Identify which cell holds the provided text, then report its [X, Y] central coordinate. 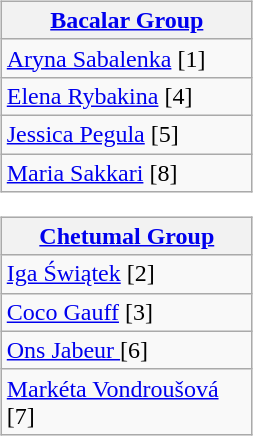
Markéta Vondroušová [7] [126, 402]
Jessica Pegula [5] [126, 134]
Aryna Sabalenka [1] [126, 58]
Chetumal Group [126, 236]
Elena Rybakina [4] [126, 96]
Ons Jabeur [6] [126, 350]
Bacalar Group [126, 20]
Maria Sakkari [8] [126, 173]
Iga Świątek [2] [126, 274]
Coco Gauff [3] [126, 312]
